Return the [X, Y] coordinate for the center point of the cell that contains the specified text.  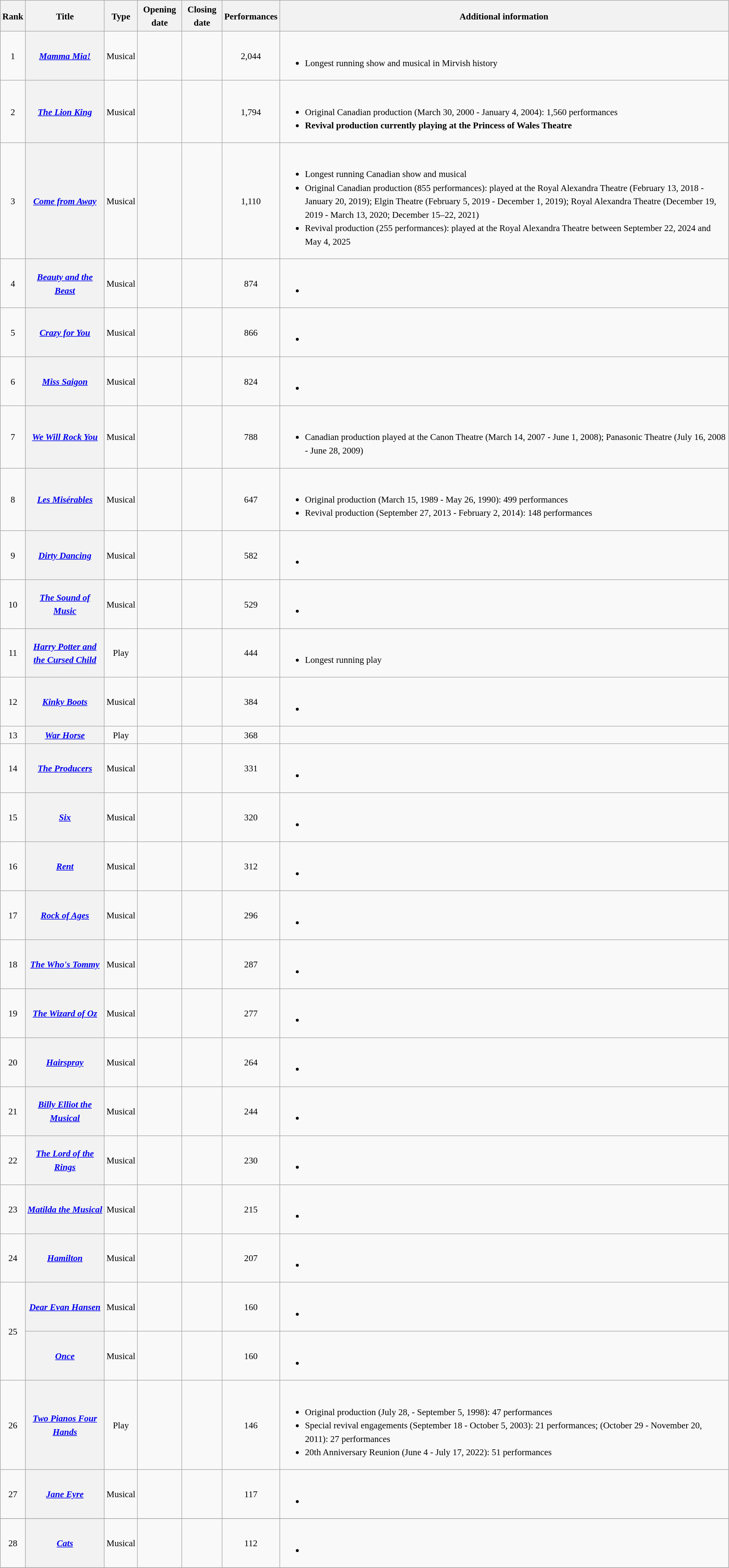
The Lion King [65, 112]
25 [13, 1331]
The Wizard of Oz [65, 1013]
8 [13, 499]
The Lord of the Rings [65, 1160]
866 [251, 333]
Harry Potter and the Cursed Child [65, 653]
277 [251, 1013]
874 [251, 284]
15 [13, 818]
296 [251, 915]
Cats [65, 1543]
582 [251, 555]
17 [13, 915]
Rank [13, 16]
2,044 [251, 56]
Beauty and the Beast [65, 284]
207 [251, 1258]
13 [13, 735]
Six [65, 818]
Longest running show and musical in Mirvish history [504, 56]
320 [251, 818]
Crazy for You [65, 333]
287 [251, 964]
24 [13, 1258]
Hamilton [65, 1258]
The Sound of Music [65, 604]
26 [13, 1425]
21 [13, 1111]
We Will Rock You [65, 437]
Performances [251, 16]
Billy Elliot the Musical [65, 1111]
384 [251, 702]
Original production (March 15, 1989 - May 26, 1990): 499 performancesRevival production (September 27, 2013 - February 2, 2014): 148 performances [504, 499]
2 [13, 112]
Longest running play [504, 653]
19 [13, 1013]
Jane Eyre [65, 1494]
14 [13, 769]
647 [251, 499]
The Producers [65, 769]
28 [13, 1543]
18 [13, 964]
312 [251, 867]
3 [13, 201]
4 [13, 284]
824 [251, 381]
1 [13, 56]
11 [13, 653]
264 [251, 1062]
Canadian production played at the Canon Theatre (March 14, 2007 - June 1, 2008); Panasonic Theatre (July 16, 2008 - June 28, 2009) [504, 437]
War Horse [65, 735]
1,110 [251, 201]
Dear Evan Hansen [65, 1307]
331 [251, 769]
444 [251, 653]
Hairspray [65, 1062]
Title [65, 16]
230 [251, 1160]
Matilda the Musical [65, 1209]
117 [251, 1494]
Dirty Dancing [65, 555]
Closing date [202, 16]
Kinky Boots [65, 702]
10 [13, 604]
20 [13, 1062]
1,794 [251, 112]
368 [251, 735]
6 [13, 381]
244 [251, 1111]
529 [251, 604]
Two Pianos Four Hands [65, 1425]
215 [251, 1209]
Additional information [504, 16]
23 [13, 1209]
The Who's Tommy [65, 964]
Once [65, 1356]
16 [13, 867]
Rock of Ages [65, 915]
12 [13, 702]
Type [121, 16]
146 [251, 1425]
9 [13, 555]
112 [251, 1543]
22 [13, 1160]
Miss Saigon [65, 381]
Opening date [159, 16]
5 [13, 333]
27 [13, 1494]
Come from Away [65, 201]
Mamma Mia! [65, 56]
7 [13, 437]
Rent [65, 867]
Les Misérables [65, 499]
788 [251, 437]
